Pinpoint the cell where the given text exists, returning its [X, Y] midpoint coordinate. 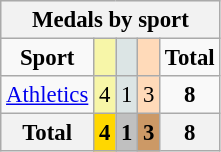
Medals by sport [110, 20]
Athletics [48, 95]
Sport [48, 58]
